Search for the cell housing the specified text and yield its (x, y) center coordinate. 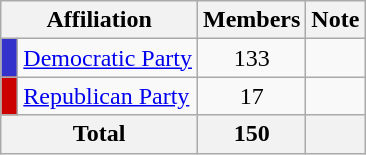
Note (336, 20)
150 (251, 134)
133 (251, 58)
17 (251, 96)
Members (251, 20)
Republican Party (108, 96)
Total (100, 134)
Affiliation (100, 20)
Democratic Party (108, 58)
